Scan for the cell matching the given text and deliver its [X, Y] coordinate at center. 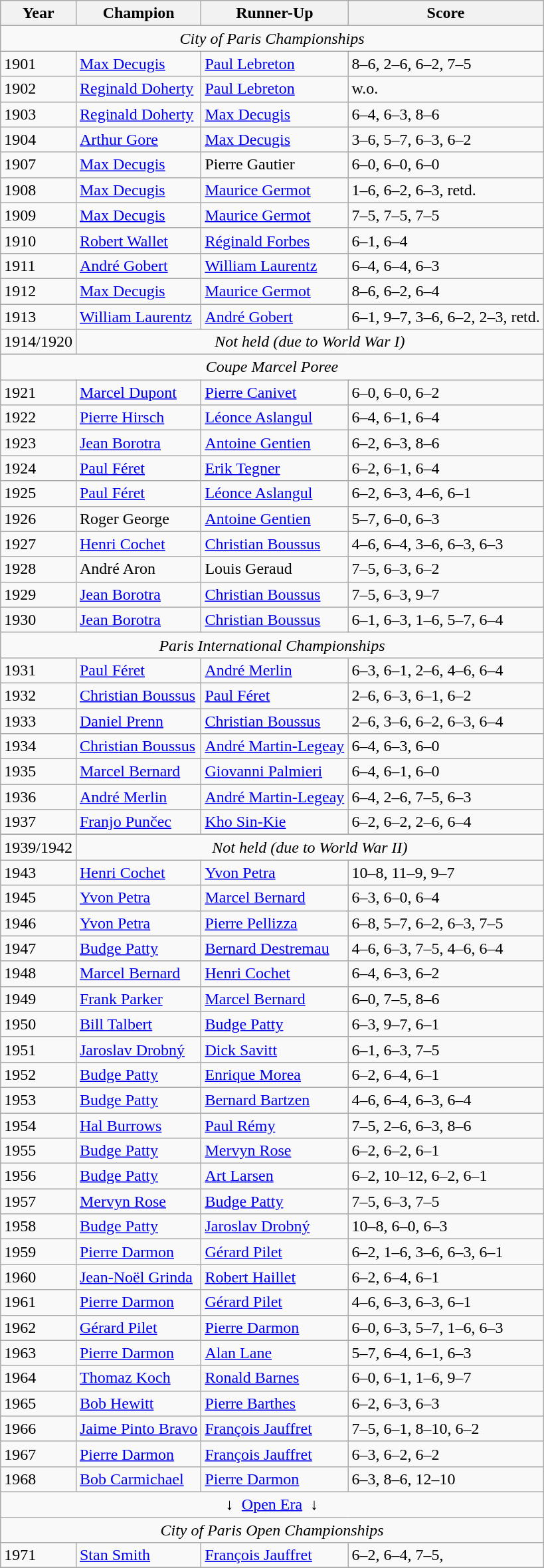
Score [446, 13]
1949 [39, 999]
2–6, 3–6, 6–2, 6–3, 6–4 [446, 721]
Paris International Championships [272, 645]
1903 [39, 114]
Jean-Noël Grinda [138, 1277]
6–2, 6–3, 8–6 [446, 443]
1907 [39, 165]
Frank Parker [138, 999]
1911 [39, 266]
1947 [39, 948]
Bill Talbert [138, 1024]
1909 [39, 215]
1926 [39, 519]
6–0, 6–0, 6–0 [446, 165]
City of Paris Championships [272, 39]
6–3, 6–2, 6–2 [446, 1454]
Arthur Gore [138, 139]
6–2, 10–12, 6–2, 6–1 [446, 1176]
7–5, 6–3, 6–2 [446, 569]
1962 [39, 1328]
André Aron [138, 569]
6–1, 6–3, 7–5 [446, 1049]
4–6, 6–3, 6–3, 6–1 [446, 1302]
Marcel Dupont [138, 392]
1955 [39, 1151]
8–6, 2–6, 6–2, 7–5 [446, 64]
6–8, 5–7, 6–2, 6–3, 7–5 [446, 923]
8–6, 6–2, 6–4 [446, 291]
6–3, 9–7, 6–1 [446, 1024]
1948 [39, 974]
1910 [39, 240]
1954 [39, 1126]
7–5, 6–3, 7–5 [446, 1201]
Pierre Gautier [275, 165]
4–6, 6–4, 6–3, 6–4 [446, 1100]
6–2, 6–1, 6–4 [446, 468]
Pierre Hirsch [138, 418]
1930 [39, 620]
6–0, 6–3, 5–7, 1–6, 6–3 [446, 1328]
1961 [39, 1302]
6–1, 9–7, 3–6, 6–2, 2–3, retd. [446, 317]
1950 [39, 1024]
1956 [39, 1176]
1960 [39, 1277]
1939/1942 [39, 847]
1946 [39, 923]
1924 [39, 468]
4–6, 6–4, 3–6, 6–3, 6–3 [446, 544]
1904 [39, 139]
6–4, 6–1, 6–0 [446, 772]
Louis Geraud [275, 569]
1912 [39, 291]
1966 [39, 1429]
Daniel Prenn [138, 721]
1937 [39, 822]
1932 [39, 695]
6–2, 6–3, 4–6, 6–1 [446, 493]
Paul Rémy [275, 1126]
7–5, 7–5, 7–5 [446, 215]
6–0, 6–1, 1–6, 9–7 [446, 1378]
6–0, 7–5, 8–6 [446, 999]
Jaime Pinto Bravo [138, 1429]
1922 [39, 418]
7–5, 6–3, 9–7 [446, 594]
1967 [39, 1454]
City of Paris Open Championships [272, 1529]
1934 [39, 746]
Giovanni Palmieri [275, 772]
6–2, 6–4, 7–5, [446, 1555]
1928 [39, 569]
1931 [39, 670]
1914/1920 [39, 342]
1913 [39, 317]
1927 [39, 544]
5–7, 6–0, 6–3 [446, 519]
6–0, 6–0, 6–2 [446, 392]
10–8, 11–9, 9–7 [446, 873]
Bernard Bartzen [275, 1100]
Roger George [138, 519]
1943 [39, 873]
1963 [39, 1353]
Thomaz Koch [138, 1378]
Stan Smith [138, 1555]
6–4, 2–6, 7–5, 6–3 [446, 797]
1936 [39, 797]
1958 [39, 1227]
1971 [39, 1555]
6–3, 8–6, 12–10 [446, 1479]
6–4, 6–3, 6–0 [446, 746]
2–6, 6–3, 6–1, 6–2 [446, 695]
Bob Carmichael [138, 1479]
Kho Sin-Kie [275, 822]
Bernard Destremau [275, 948]
6–3, 6–1, 2–6, 4–6, 6–4 [446, 670]
Bob Hewitt [138, 1403]
Pierre Barthes [275, 1403]
1952 [39, 1075]
Not held (due to World War I) [310, 342]
1901 [39, 64]
Alan Lane [275, 1353]
6–2, 6–3, 6–3 [446, 1403]
1–6, 6–2, 6–3, retd. [446, 190]
6–2, 6–2, 6–1 [446, 1151]
7–5, 6–1, 8–10, 6–2 [446, 1429]
Champion [138, 13]
1957 [39, 1201]
6–4, 6–3, 6–2 [446, 974]
1953 [39, 1100]
1951 [39, 1049]
3–6, 5–7, 6–3, 6–2 [446, 139]
1925 [39, 493]
6–2, 1–6, 3–6, 6–3, 6–1 [446, 1252]
1945 [39, 898]
Ronald Barnes [275, 1378]
6–1, 6–4 [446, 240]
1959 [39, 1252]
1965 [39, 1403]
w.o. [446, 89]
Enrique Morea [275, 1075]
1902 [39, 89]
1929 [39, 594]
4–6, 6–3, 7–5, 4–6, 6–4 [446, 948]
Dick Savitt [275, 1049]
1921 [39, 392]
6–3, 6–0, 6–4 [446, 898]
6–4, 6–1, 6–4 [446, 418]
6–4, 6–3, 8–6 [446, 114]
Franjo Punčec [138, 822]
Erik Tegner [275, 468]
Not held (due to World War II) [310, 847]
Réginald Forbes [275, 240]
Runner-Up [275, 13]
7–5, 2–6, 6–3, 8–6 [446, 1126]
1964 [39, 1378]
1908 [39, 190]
↓ Open Era ↓ [272, 1504]
5–7, 6–4, 6–1, 6–3 [446, 1353]
1933 [39, 721]
6–2, 6–2, 2–6, 6–4 [446, 822]
Robert Wallet [138, 240]
Coupe Marcel Poree [272, 367]
Robert Haillet [275, 1277]
Pierre Canivet [275, 392]
6–1, 6–3, 1–6, 5–7, 6–4 [446, 620]
Art Larsen [275, 1176]
Hal Burrows [138, 1126]
1935 [39, 772]
6–4, 6–4, 6–3 [446, 266]
1923 [39, 443]
Year [39, 13]
Pierre Pellizza [275, 923]
1968 [39, 1479]
10–8, 6–0, 6–3 [446, 1227]
